Return [X, Y] of the center of cell containing provided text 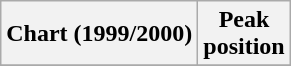
Chart (1999/2000) [100, 34]
Peakposition [244, 34]
